Capture the cell that displays the provided text and extract its (X, Y) central coordinate. 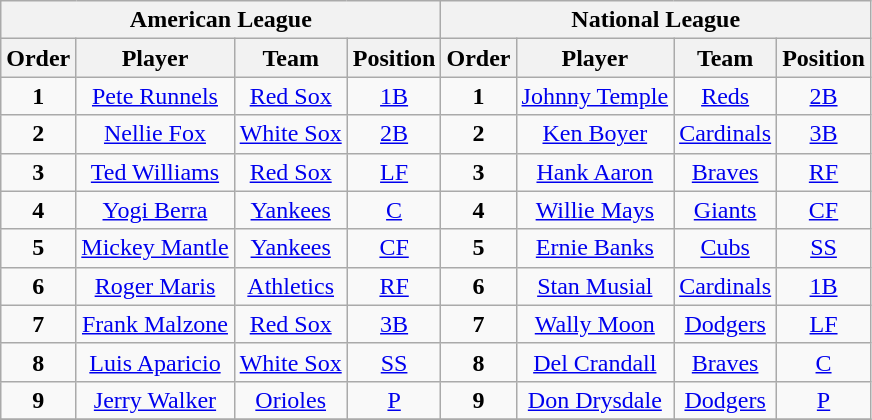
Frank Malzone (155, 324)
Ernie Banks (595, 248)
Giants (726, 210)
Cubs (726, 248)
Del Crandall (595, 362)
Ted Williams (155, 172)
Don Drysdale (595, 400)
Stan Musial (595, 286)
Pete Runnels (155, 96)
Roger Maris (155, 286)
Wally Moon (595, 324)
Willie Mays (595, 210)
Hank Aaron (595, 172)
American League (221, 20)
Jerry Walker (155, 400)
National League (656, 20)
Luis Aparicio (155, 362)
Orioles (290, 400)
Yogi Berra (155, 210)
Reds (726, 96)
Mickey Mantle (155, 248)
Ken Boyer (595, 134)
Athletics (290, 286)
Johnny Temple (595, 96)
Nellie Fox (155, 134)
